Return [X, Y] of the center of cell containing provided text 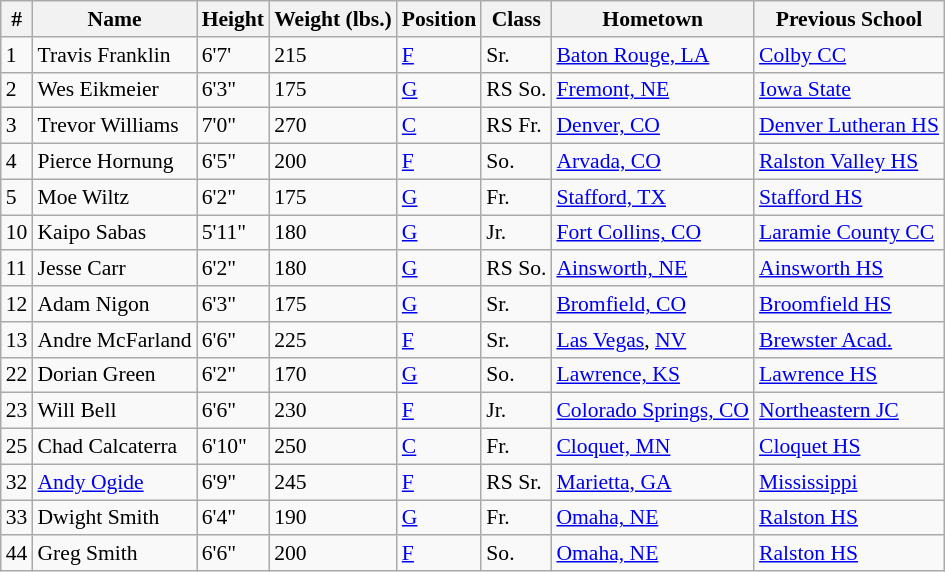
Kaipo Sabas [114, 233]
Colby CC [849, 55]
Moe Wiltz [114, 197]
Trevor Williams [114, 126]
Fort Collins, CO [652, 233]
6'5" [233, 162]
Hometown [652, 19]
Previous School [849, 19]
Lawrence HS [849, 375]
Ralston Valley HS [849, 162]
Adam Nigon [114, 304]
Greg Smith [114, 554]
Ainsworth HS [849, 269]
Will Bell [114, 411]
Jesse Carr [114, 269]
6'10" [233, 447]
Denver, CO [652, 126]
Denver Lutheran HS [849, 126]
Northeastern JC [849, 411]
Cloquet HS [849, 447]
10 [17, 233]
33 [17, 518]
3 [17, 126]
250 [333, 447]
RS Fr. [516, 126]
Height [233, 19]
Name [114, 19]
4 [17, 162]
Lawrence, KS [652, 375]
Pierce Hornung [114, 162]
44 [17, 554]
Iowa State [849, 90]
Laramie County CC [849, 233]
32 [17, 482]
5 [17, 197]
22 [17, 375]
7'0" [233, 126]
2 [17, 90]
Colorado Springs, CO [652, 411]
270 [333, 126]
Class [516, 19]
170 [333, 375]
5'11" [233, 233]
11 [17, 269]
6'9" [233, 482]
Mississippi [849, 482]
Dorian Green [114, 375]
225 [333, 340]
Wes Eikmeier [114, 90]
Weight (lbs.) [333, 19]
6'7' [233, 55]
13 [17, 340]
Andy Ogide [114, 482]
230 [333, 411]
# [17, 19]
215 [333, 55]
245 [333, 482]
RS Sr. [516, 482]
190 [333, 518]
12 [17, 304]
Stafford, TX [652, 197]
Travis Franklin [114, 55]
Las Vegas, NV [652, 340]
Brewster Acad. [849, 340]
Chad Calcaterra [114, 447]
Position [439, 19]
1 [17, 55]
Andre McFarland [114, 340]
Baton Rouge, LA [652, 55]
6'4" [233, 518]
Ainsworth, NE [652, 269]
Cloquet, MN [652, 447]
Arvada, CO [652, 162]
Bromfield, CO [652, 304]
23 [17, 411]
Marietta, GA [652, 482]
Dwight Smith [114, 518]
Broomfield HS [849, 304]
25 [17, 447]
Stafford HS [849, 197]
Fremont, NE [652, 90]
